Find where the given text appears and provide that cell's center as [x, y] coordinate. 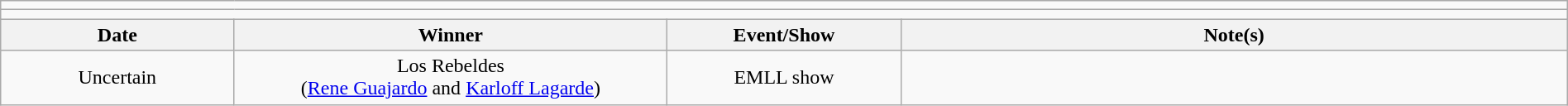
Uncertain [117, 78]
Winner [451, 35]
Date [117, 35]
Event/Show [784, 35]
EMLL show [784, 78]
Note(s) [1234, 35]
Los Rebeldes(Rene Guajardo and Karloff Lagarde) [451, 78]
